Identify which cell holds the provided text, then report its [x, y] central coordinate. 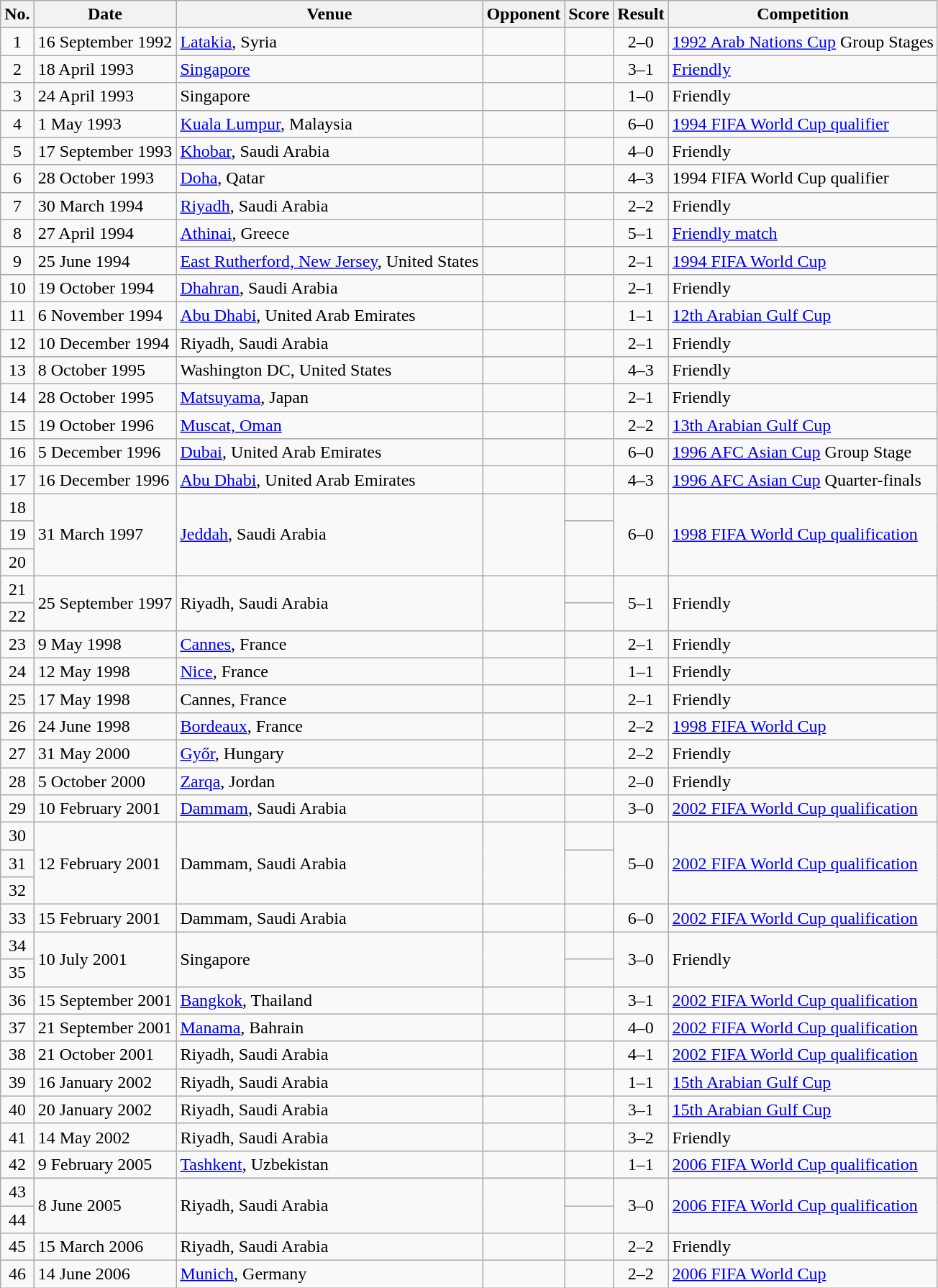
15 February 2001 [105, 918]
1–0 [641, 96]
41 [17, 1137]
Jeddah, Saudi Arabia [329, 535]
Friendly match [803, 233]
25 September 1997 [105, 603]
Dubai, United Arab Emirates [329, 453]
15 March 2006 [105, 1247]
27 April 1994 [105, 233]
30 [17, 836]
16 [17, 453]
19 [17, 535]
38 [17, 1055]
Washington DC, United States [329, 371]
5 December 1996 [105, 453]
28 October 1995 [105, 398]
East Rutherford, New Jersey, United States [329, 260]
25 June 1994 [105, 260]
40 [17, 1110]
17 [17, 480]
Bordeaux, France [329, 726]
19 October 1994 [105, 288]
Result [641, 14]
32 [17, 891]
31 March 1997 [105, 535]
25 [17, 699]
12 February 2001 [105, 863]
21 [17, 589]
Athinai, Greece [329, 233]
Doha, Qatar [329, 178]
Győr, Hungary [329, 753]
Zarqa, Jordan [329, 781]
35 [17, 973]
1 [17, 42]
12 May 1998 [105, 671]
12 [17, 343]
6 [17, 178]
39 [17, 1082]
2 [17, 69]
15 [17, 425]
37 [17, 1028]
17 September 1993 [105, 151]
Tashkent, Uzbekistan [329, 1164]
27 [17, 753]
10 February 2001 [105, 809]
36 [17, 1000]
2006 FIFA World Cup [803, 1274]
12th Arabian Gulf Cup [803, 315]
3–2 [641, 1137]
24 [17, 671]
Muscat, Oman [329, 425]
22 [17, 617]
Date [105, 14]
18 [17, 507]
Competition [803, 14]
Matsuyama, Japan [329, 398]
No. [17, 14]
42 [17, 1164]
24 June 1998 [105, 726]
46 [17, 1274]
23 [17, 644]
1992 Arab Nations Cup Group Stages [803, 42]
9 May 1998 [105, 644]
4 [17, 124]
16 January 2002 [105, 1082]
7 [17, 206]
17 May 1998 [105, 699]
13 [17, 371]
8 October 1995 [105, 371]
10 [17, 288]
5 [17, 151]
1994 FIFA World Cup [803, 260]
14 June 2006 [105, 1274]
Khobar, Saudi Arabia [329, 151]
21 October 2001 [105, 1055]
26 [17, 726]
1996 AFC Asian Cup Group Stage [803, 453]
13th Arabian Gulf Cup [803, 425]
21 September 2001 [105, 1028]
14 [17, 398]
30 March 1994 [105, 206]
Bangkok, Thailand [329, 1000]
Manama, Bahrain [329, 1028]
9 [17, 260]
18 April 1993 [105, 69]
45 [17, 1247]
43 [17, 1192]
3 [17, 96]
33 [17, 918]
15 September 2001 [105, 1000]
10 July 2001 [105, 959]
Nice, France [329, 671]
9 February 2005 [105, 1164]
19 October 1996 [105, 425]
6 November 1994 [105, 315]
24 April 1993 [105, 96]
28 [17, 781]
31 May 2000 [105, 753]
14 May 2002 [105, 1137]
Dhahran, Saudi Arabia [329, 288]
20 January 2002 [105, 1110]
Score [589, 14]
20 [17, 562]
29 [17, 809]
1998 FIFA World Cup qualification [803, 535]
28 October 1993 [105, 178]
5 October 2000 [105, 781]
44 [17, 1220]
Munich, Germany [329, 1274]
1 May 1993 [105, 124]
Latakia, Syria [329, 42]
34 [17, 945]
4–1 [641, 1055]
8 June 2005 [105, 1205]
5–0 [641, 863]
1998 FIFA World Cup [803, 726]
8 [17, 233]
10 December 1994 [105, 343]
Opponent [524, 14]
31 [17, 863]
Venue [329, 14]
Kuala Lumpur, Malaysia [329, 124]
16 December 1996 [105, 480]
1996 AFC Asian Cup Quarter-finals [803, 480]
16 September 1992 [105, 42]
11 [17, 315]
